From the cell containing the given text, extract its center point as [x, y] coordinate. 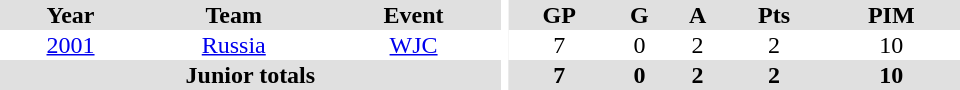
A [697, 15]
Russia [234, 45]
Pts [774, 15]
2001 [70, 45]
Event [413, 15]
GP [559, 15]
Team [234, 15]
WJC [413, 45]
G [639, 15]
Year [70, 15]
PIM [892, 15]
Junior totals [250, 75]
